Return (X, Y) of the center of cell containing provided text 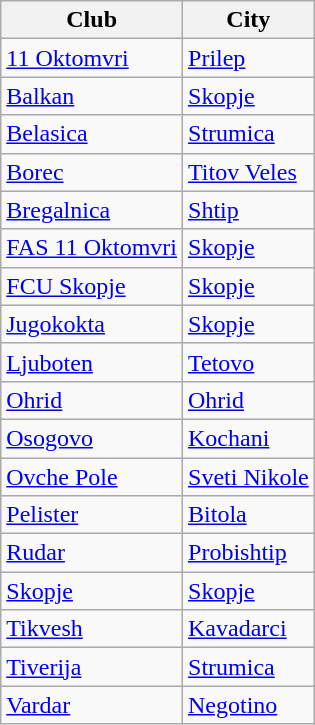
Kavadarci (249, 629)
Rudar (92, 553)
11 Oktomvri (92, 58)
Balkan (92, 96)
Kochani (249, 438)
Tikvesh (92, 629)
Tetovo (249, 362)
Ljuboten (92, 362)
Club (92, 20)
Negotino (249, 705)
Jugokokta (92, 324)
Prilep (249, 58)
Pelister (92, 515)
City (249, 20)
Belasica (92, 134)
Titov Veles (249, 172)
Probishtip (249, 553)
Bregalnica (92, 210)
Ovche Pole (92, 477)
FAS 11 Oktomvri (92, 248)
Osogovo (92, 438)
Vardar (92, 705)
Borec (92, 172)
Bitola (249, 515)
Tiverija (92, 667)
Sveti Nikole (249, 477)
Shtip (249, 210)
FCU Skopje (92, 286)
